Find where the given text appears and provide that cell's center as (X, Y) coordinate. 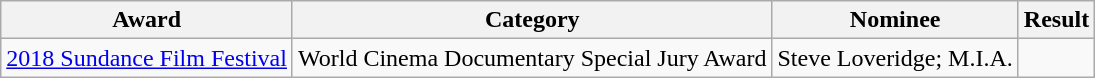
Result (1056, 20)
Nominee (895, 20)
2018 Sundance Film Festival (147, 58)
Award (147, 20)
World Cinema Documentary Special Jury Award (532, 58)
Category (532, 20)
Steve Loveridge; M.I.A. (895, 58)
